Capture the cell that displays the provided text and extract its [X, Y] central coordinate. 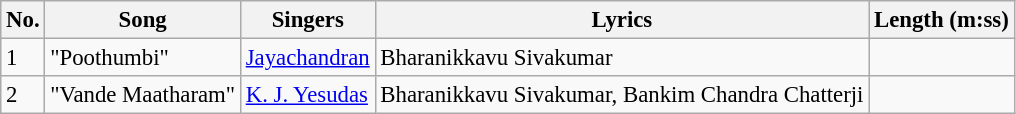
Bharanikkavu Sivakumar, Bankim Chandra Chatterji [622, 95]
Bharanikkavu Sivakumar [622, 58]
Length (m:ss) [942, 20]
Jayachandran [308, 58]
Lyrics [622, 20]
Singers [308, 20]
No. [23, 20]
Song [143, 20]
1 [23, 58]
K. J. Yesudas [308, 95]
"Vande Maatharam" [143, 95]
2 [23, 95]
"Poothumbi" [143, 58]
